Output the (X, Y) coordinate of the center of the cell containing the given text.  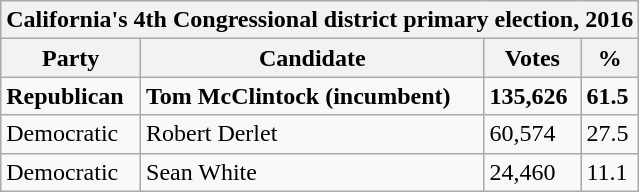
11.1 (610, 172)
135,626 (532, 96)
California's 4th Congressional district primary election, 2016 (320, 20)
Republican (71, 96)
Votes (532, 58)
Tom McClintock (incumbent) (312, 96)
60,574 (532, 134)
27.5 (610, 134)
61.5 (610, 96)
Sean White (312, 172)
Robert Derlet (312, 134)
24,460 (532, 172)
Candidate (312, 58)
Party (71, 58)
% (610, 58)
